Determine the (x, y) coordinate at the center of the cell enclosing the given text.  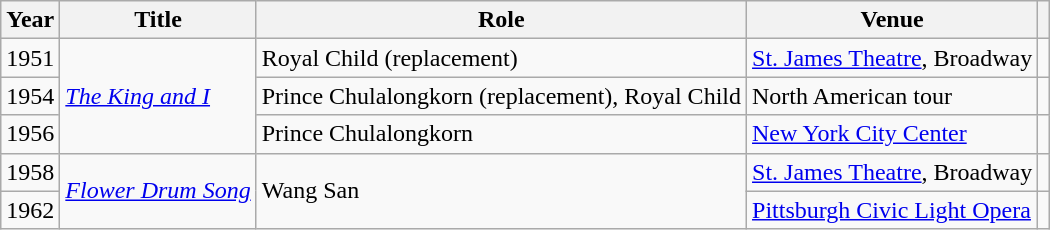
The King and I (158, 96)
1958 (30, 172)
North American tour (892, 96)
New York City Center (892, 134)
Title (158, 20)
Wang San (501, 191)
1951 (30, 58)
Pittsburgh Civic Light Opera (892, 210)
Role (501, 20)
1962 (30, 210)
Royal Child (replacement) (501, 58)
1954 (30, 96)
1956 (30, 134)
Year (30, 20)
Venue (892, 20)
Prince Chulalongkorn (501, 134)
Prince Chulalongkorn (replacement), Royal Child (501, 96)
Flower Drum Song (158, 191)
